Pinpoint the cell where the given text exists, returning its [X, Y] midpoint coordinate. 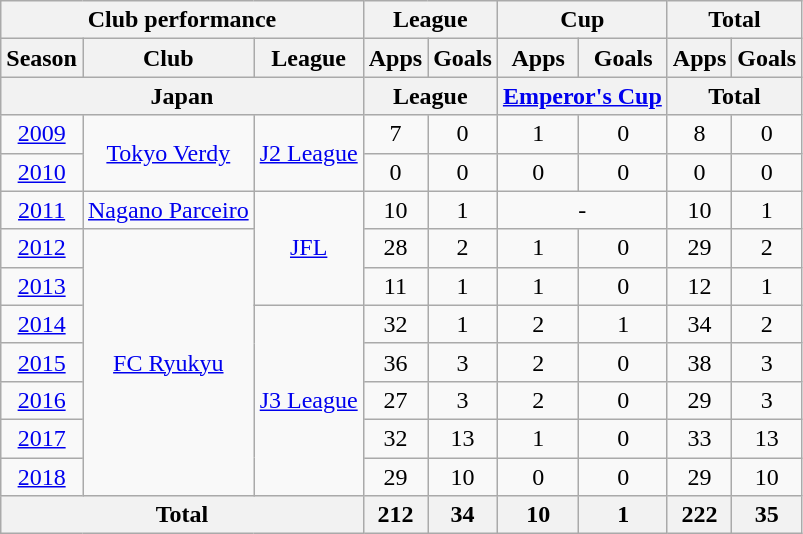
Club performance [182, 20]
Cup [582, 20]
12 [699, 286]
35 [767, 515]
2017 [42, 438]
J3 League [308, 400]
Nagano Parceiro [168, 210]
8 [699, 134]
36 [395, 362]
Season [42, 58]
Club [168, 58]
2009 [42, 134]
11 [395, 286]
7 [395, 134]
222 [699, 515]
J2 League [308, 153]
2015 [42, 362]
Japan [182, 96]
Tokyo Verdy [168, 153]
212 [395, 515]
2016 [42, 400]
2013 [42, 286]
27 [395, 400]
FC Ryukyu [168, 362]
33 [699, 438]
- [582, 210]
2011 [42, 210]
2010 [42, 172]
Emperor's Cup [582, 96]
38 [699, 362]
2014 [42, 324]
2012 [42, 248]
JFL [308, 248]
28 [395, 248]
2018 [42, 477]
